For the text-containing cell, return its midpoint in [X, Y] coordinate format. 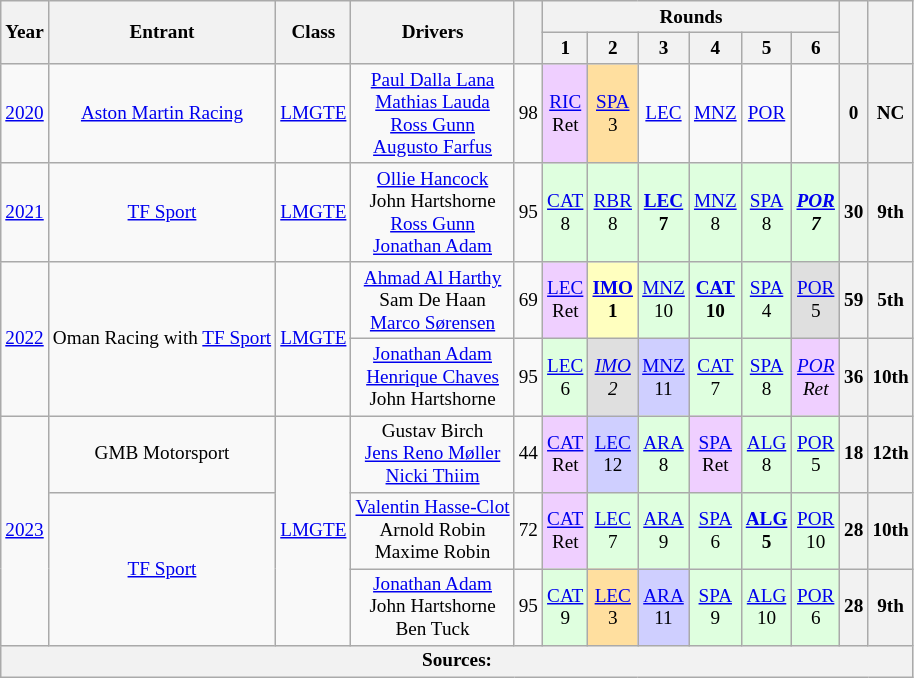
ALG5 [766, 530]
MNZ10 [664, 300]
MNZ11 [664, 378]
12th [890, 454]
Paul Dalla Lana Mathias Lauda Ross Gunn Augusto Farfus [432, 114]
POR6 [816, 608]
Drivers [432, 32]
SPA6 [715, 530]
IMO2 [613, 378]
30 [853, 212]
RICRet [566, 114]
Sources: [457, 661]
1 [566, 48]
Rounds [692, 17]
6 [816, 48]
LECRet [566, 300]
Aston Martin Racing [162, 114]
NC [890, 114]
5 [766, 48]
LEC [664, 114]
2022 [25, 338]
Valentin Hasse-Clot Arnold Robin Maxime Robin [432, 530]
GMB Motorsport [162, 454]
RBR8 [613, 212]
ARA9 [664, 530]
LEC3 [613, 608]
3 [664, 48]
Jonathan Adam Henrique Chaves John Hartshorne [432, 378]
ALG8 [766, 454]
0 [853, 114]
CAT8 [566, 212]
2020 [25, 114]
POR [766, 114]
Oman Racing with TF Sport [162, 338]
ARA8 [664, 454]
ALG10 [766, 608]
44 [528, 454]
Ahmad Al Harthy Sam De Haan Marco Sørensen [432, 300]
PORRet [816, 378]
POR10 [816, 530]
SPARet [715, 454]
SPA3 [613, 114]
CAT10 [715, 300]
LEC6 [566, 378]
CAT9 [566, 608]
ARA11 [664, 608]
POR7 [816, 212]
MNZ [715, 114]
36 [853, 378]
4 [715, 48]
LEC12 [613, 454]
72 [528, 530]
69 [528, 300]
Class [314, 32]
Entrant [162, 32]
CAT7 [715, 378]
SPA4 [766, 300]
98 [528, 114]
2023 [25, 530]
Year [25, 32]
SPA9 [715, 608]
2021 [25, 212]
5th [890, 300]
Jonathan Adam John Hartshorne Ben Tuck [432, 608]
2 [613, 48]
IMO1 [613, 300]
Ollie Hancock John Hartshorne Ross Gunn Jonathan Adam [432, 212]
59 [853, 300]
MNZ8 [715, 212]
18 [853, 454]
Gustav Birch Jens Reno Møller Nicki Thiim [432, 454]
